Identify which cell holds the provided text, then report its [x, y] central coordinate. 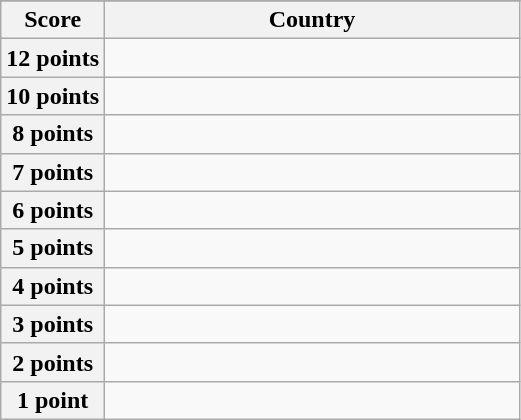
5 points [53, 248]
3 points [53, 324]
10 points [53, 96]
4 points [53, 286]
Score [53, 20]
8 points [53, 134]
1 point [53, 400]
7 points [53, 172]
Country [312, 20]
6 points [53, 210]
2 points [53, 362]
12 points [53, 58]
